Extract the [x, y] coordinate from the center of the cell holding the provided text.  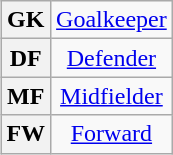
Midfielder [112, 96]
Defender [112, 58]
FW [26, 134]
Forward [112, 134]
Goalkeeper [112, 20]
GK [26, 20]
MF [26, 96]
DF [26, 58]
